Locate the cell with the specified text and output its (X, Y) center coordinate. 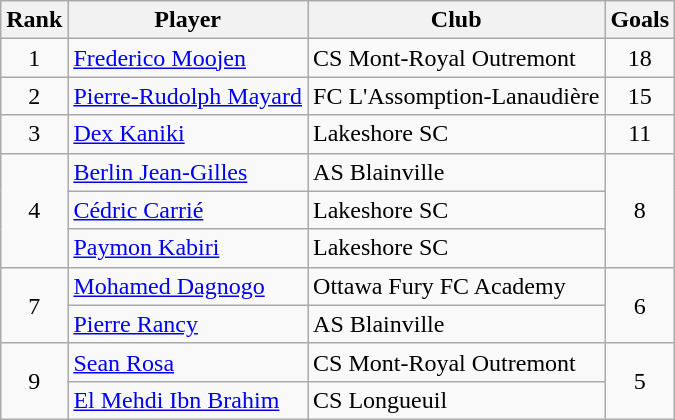
3 (34, 134)
Player (188, 20)
9 (34, 381)
18 (640, 58)
8 (640, 210)
1 (34, 58)
Goals (640, 20)
Rank (34, 20)
Sean Rosa (188, 362)
Ottawa Fury FC Academy (456, 286)
Frederico Moojen (188, 58)
11 (640, 134)
Cédric Carrié (188, 210)
Club (456, 20)
Dex Kaniki (188, 134)
2 (34, 96)
Paymon Kabiri (188, 248)
5 (640, 381)
El Mehdi Ibn Brahim (188, 400)
6 (640, 305)
7 (34, 305)
Pierre-Rudolph Mayard (188, 96)
Pierre Rancy (188, 324)
Mohamed Dagnogo (188, 286)
Berlin Jean-Gilles (188, 172)
CS Longueuil (456, 400)
15 (640, 96)
4 (34, 210)
FC L'Assomption-Lanaudière (456, 96)
